Capture the cell that displays the provided text and extract its [X, Y] central coordinate. 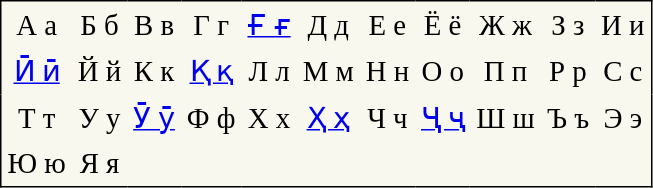
Д д [328, 24]
Т т [36, 117]
Ӣ ӣ [36, 71]
Ҷ ҷ [442, 117]
Г г [212, 24]
З з [568, 24]
Б б [100, 24]
Қ қ [212, 71]
А а [36, 24]
Л л [268, 71]
Ф ф [212, 117]
И и [623, 24]
В в [154, 24]
Э э [623, 117]
С с [623, 71]
Ё ё [442, 24]
Ж ж [505, 24]
Ч ч [388, 117]
М м [328, 71]
П п [505, 71]
Х х [268, 117]
Е е [388, 24]
Я я [100, 164]
Ю ю [36, 164]
Ъ ъ [568, 117]
Ҳ ҳ [328, 117]
К к [154, 71]
Й й [100, 71]
У у [100, 117]
О о [442, 71]
Ғ ғ [268, 24]
Ш ш [505, 117]
Ӯ ӯ [154, 117]
Н н [388, 71]
Р р [568, 71]
